Detect which cell encompasses the target text, then output its (x, y) center coordinate. 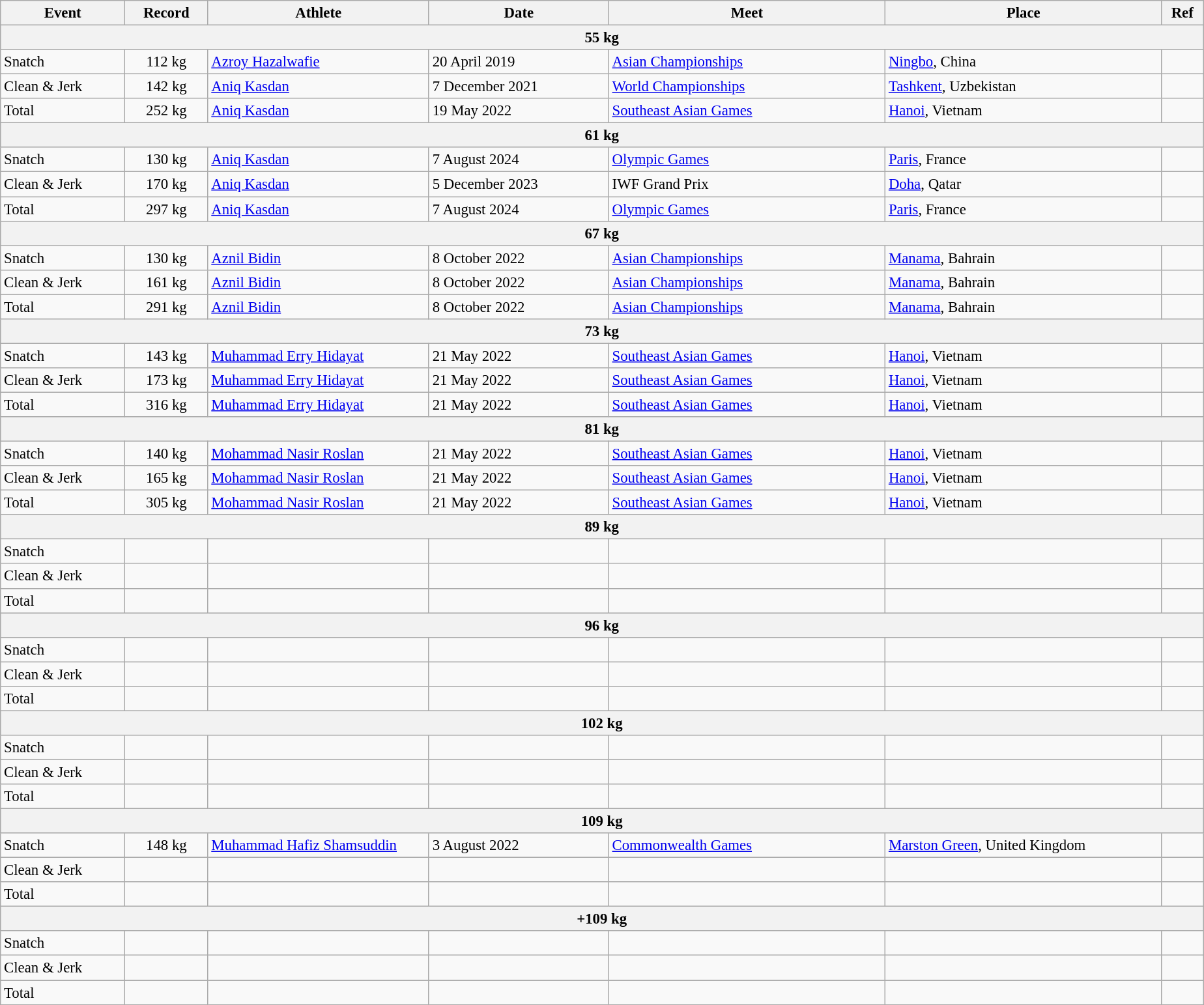
Meet (747, 13)
143 kg (167, 356)
252 kg (167, 111)
291 kg (167, 307)
297 kg (167, 209)
Ningbo, China (1024, 62)
3 August 2022 (519, 845)
+109 kg (602, 919)
316 kg (167, 404)
Tashkent, Uzbekistan (1024, 87)
67 kg (602, 233)
142 kg (167, 87)
5 December 2023 (519, 184)
Ref (1182, 13)
89 kg (602, 527)
305 kg (167, 503)
19 May 2022 (519, 111)
Record (167, 13)
161 kg (167, 282)
73 kg (602, 332)
96 kg (602, 625)
Azroy Hazalwafie (318, 62)
102 kg (602, 723)
IWF Grand Prix (747, 184)
165 kg (167, 478)
World Championships (747, 87)
7 December 2021 (519, 87)
Muhammad Hafiz Shamsuddin (318, 845)
Date (519, 13)
Event (63, 13)
109 kg (602, 821)
140 kg (167, 454)
61 kg (602, 135)
148 kg (167, 845)
Doha, Qatar (1024, 184)
Commonwealth Games (747, 845)
112 kg (167, 62)
Athlete (318, 13)
Marston Green, United Kingdom (1024, 845)
20 April 2019 (519, 62)
Place (1024, 13)
173 kg (167, 380)
55 kg (602, 38)
81 kg (602, 429)
170 kg (167, 184)
